Scan for the cell matching the given text and deliver its (X, Y) coordinate at center. 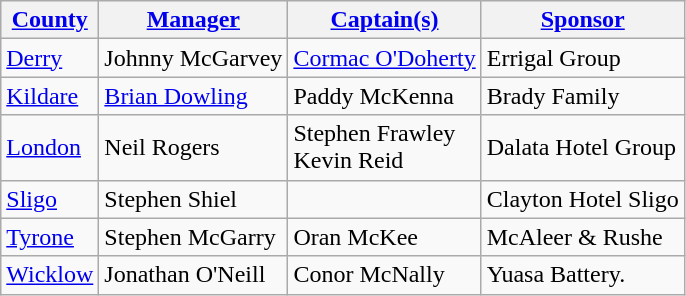
Kildare (50, 96)
Johnny McGarvey (194, 58)
Clayton Hotel Sligo (582, 199)
Stephen FrawleyKevin Reid (384, 148)
Paddy McKenna (384, 96)
County (50, 20)
Wicklow (50, 275)
Neil Rogers (194, 148)
London (50, 148)
Stephen McGarry (194, 237)
Conor McNally (384, 275)
Jonathan O'Neill (194, 275)
Sponsor (582, 20)
Tyrone (50, 237)
McAleer & Rushe (582, 237)
Cormac O'Doherty (384, 58)
Captain(s) (384, 20)
Yuasa Battery. (582, 275)
Brady Family (582, 96)
Dalata Hotel Group (582, 148)
Sligo (50, 199)
Stephen Shiel (194, 199)
Manager (194, 20)
Brian Dowling (194, 96)
Errigal Group (582, 58)
Oran McKee (384, 237)
Derry (50, 58)
